Search for the cell housing the specified text and yield its [X, Y] center coordinate. 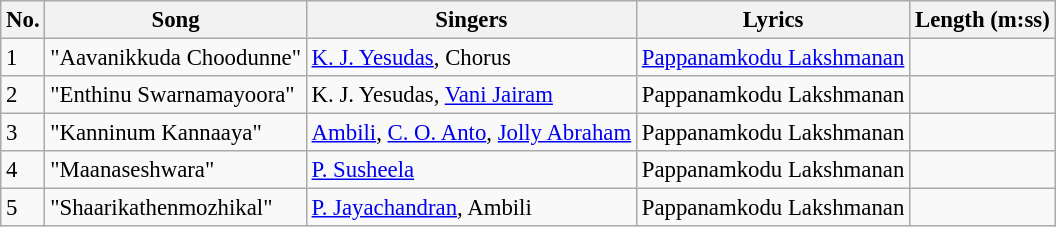
2 [23, 95]
"Shaarikathenmozhikal" [176, 208]
Length (m:ss) [982, 20]
"Aavanikkuda Choodunne" [176, 58]
P. Jayachandran, Ambili [471, 208]
4 [23, 170]
Ambili, C. O. Anto, Jolly Abraham [471, 133]
K. J. Yesudas, Vani Jairam [471, 95]
3 [23, 133]
"Kanninum Kannaaya" [176, 133]
P. Susheela [471, 170]
Lyrics [772, 20]
"Enthinu Swarnamayoora" [176, 95]
K. J. Yesudas, Chorus [471, 58]
Singers [471, 20]
"Maanaseshwara" [176, 170]
Song [176, 20]
1 [23, 58]
5 [23, 208]
No. [23, 20]
